Find where the given text appears and provide that cell's center as (X, Y) coordinate. 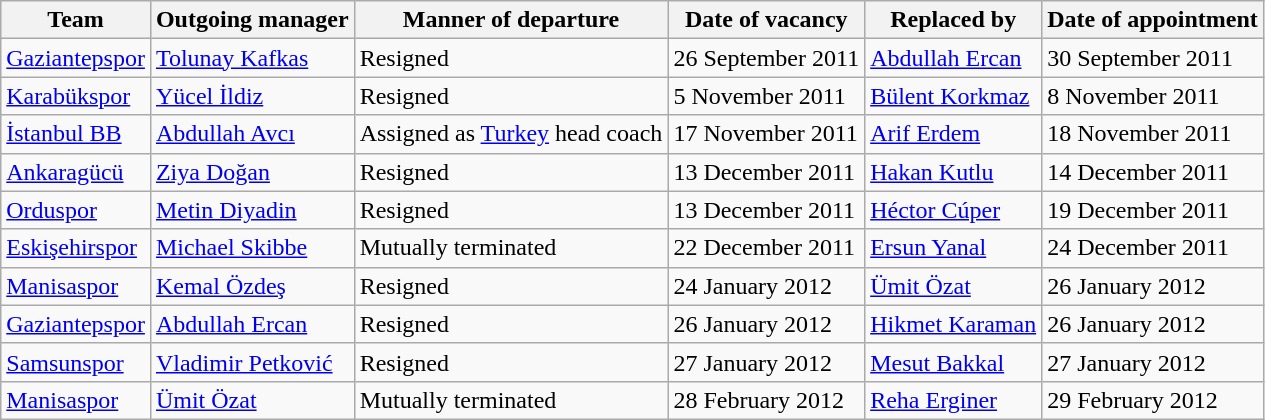
Héctor Cúper (954, 210)
Manner of departure (511, 20)
Date of vacancy (766, 20)
Bülent Korkmaz (954, 96)
Abdullah Avcı (252, 134)
Kemal Özdeş (252, 286)
Metin Diyadin (252, 210)
28 February 2012 (766, 400)
18 November 2011 (1153, 134)
30 September 2011 (1153, 58)
Samsunspor (76, 362)
8 November 2011 (1153, 96)
Outgoing manager (252, 20)
22 December 2011 (766, 248)
Hikmet Karaman (954, 324)
Assigned as Turkey head coach (511, 134)
Reha Erginer (954, 400)
Mesut Bakkal (954, 362)
Ersun Yanal (954, 248)
14 December 2011 (1153, 172)
Karabükspor (76, 96)
24 December 2011 (1153, 248)
Michael Skibbe (252, 248)
26 September 2011 (766, 58)
Yücel İldiz (252, 96)
Tolunay Kafkas (252, 58)
19 December 2011 (1153, 210)
5 November 2011 (766, 96)
29 February 2012 (1153, 400)
Replaced by (954, 20)
Arif Erdem (954, 134)
Date of appointment (1153, 20)
17 November 2011 (766, 134)
Eskişehirspor (76, 248)
Team (76, 20)
Ankaragücü (76, 172)
24 January 2012 (766, 286)
Orduspor (76, 210)
Vladimir Petković (252, 362)
Ziya Doğan (252, 172)
Hakan Kutlu (954, 172)
İstanbul BB (76, 134)
